Locate the cell with the specified text and output its (X, Y) center coordinate. 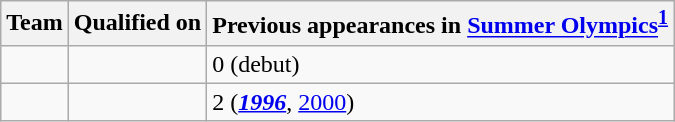
Previous appearances in Summer Olympics1 (440, 24)
Qualified on (137, 24)
2 (1996, 2000) (440, 102)
0 (debut) (440, 64)
Team (35, 24)
